Identify which cell holds the provided text, then report its (x, y) central coordinate. 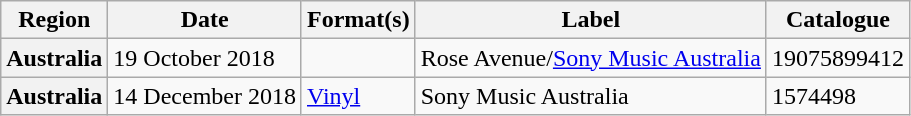
Rose Avenue/Sony Music Australia (590, 58)
Date (205, 20)
19075899412 (838, 58)
19 October 2018 (205, 58)
14 December 2018 (205, 96)
Label (590, 20)
1574498 (838, 96)
Region (54, 20)
Format(s) (358, 20)
Catalogue (838, 20)
Sony Music Australia (590, 96)
Vinyl (358, 96)
